Search for the cell housing the specified text and yield its (X, Y) center coordinate. 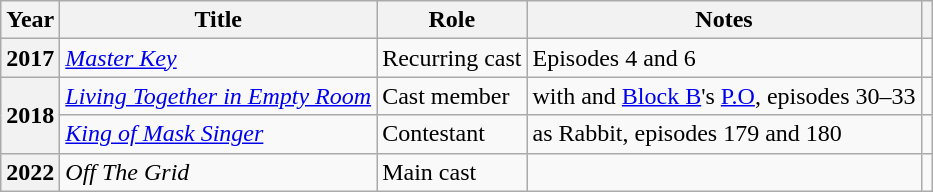
Main cast (452, 172)
Recurring cast (452, 58)
Master Key (218, 58)
2017 (30, 58)
Living Together in Empty Room (218, 96)
with and Block B's P.O, episodes 30–33 (724, 96)
Off The Grid (218, 172)
2018 (30, 115)
Episodes 4 and 6 (724, 58)
King of Mask Singer (218, 134)
Notes (724, 20)
Role (452, 20)
as Rabbit, episodes 179 and 180 (724, 134)
2022 (30, 172)
Cast member (452, 96)
Year (30, 20)
Contestant (452, 134)
Title (218, 20)
